Search for the cell housing the specified text and yield its [X, Y] center coordinate. 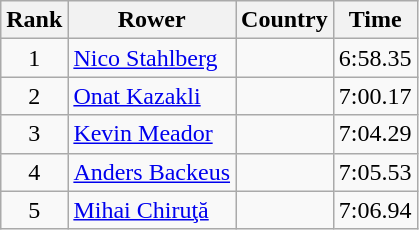
Nico Stahlberg [152, 58]
Mihai Chiruţă [152, 210]
7:05.53 [375, 172]
Kevin Meador [152, 134]
Anders Backeus [152, 172]
7:04.29 [375, 134]
Country [285, 20]
7:06.94 [375, 210]
4 [34, 172]
Rank [34, 20]
1 [34, 58]
5 [34, 210]
6:58.35 [375, 58]
Onat Kazakli [152, 96]
Rower [152, 20]
Time [375, 20]
7:00.17 [375, 96]
2 [34, 96]
3 [34, 134]
